Search for the cell housing the specified text and yield its [X, Y] center coordinate. 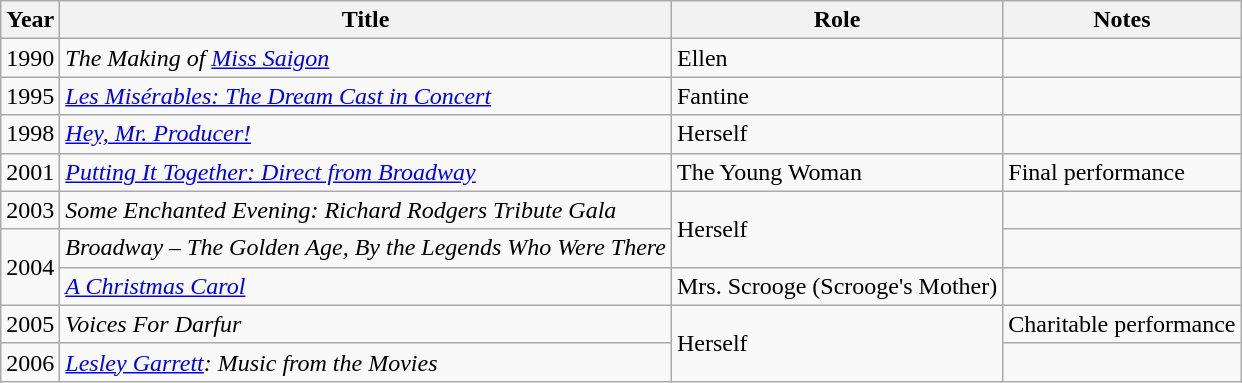
Mrs. Scrooge (Scrooge's Mother) [836, 286]
1995 [30, 96]
2004 [30, 267]
Les Misérables: The Dream Cast in Concert [366, 96]
A Christmas Carol [366, 286]
Lesley Garrett: Music from the Movies [366, 362]
2003 [30, 210]
Notes [1122, 20]
Role [836, 20]
Charitable performance [1122, 324]
Broadway – The Golden Age, By the Legends Who Were There [366, 248]
Putting It Together: Direct from Broadway [366, 172]
Fantine [836, 96]
1990 [30, 58]
1998 [30, 134]
2001 [30, 172]
Some Enchanted Evening: Richard Rodgers Tribute Gala [366, 210]
The Making of Miss Saigon [366, 58]
2006 [30, 362]
Voices For Darfur [366, 324]
Year [30, 20]
Title [366, 20]
Ellen [836, 58]
Final performance [1122, 172]
2005 [30, 324]
The Young Woman [836, 172]
Hey, Mr. Producer! [366, 134]
